For the text-containing cell, return its midpoint in [X, Y] coordinate format. 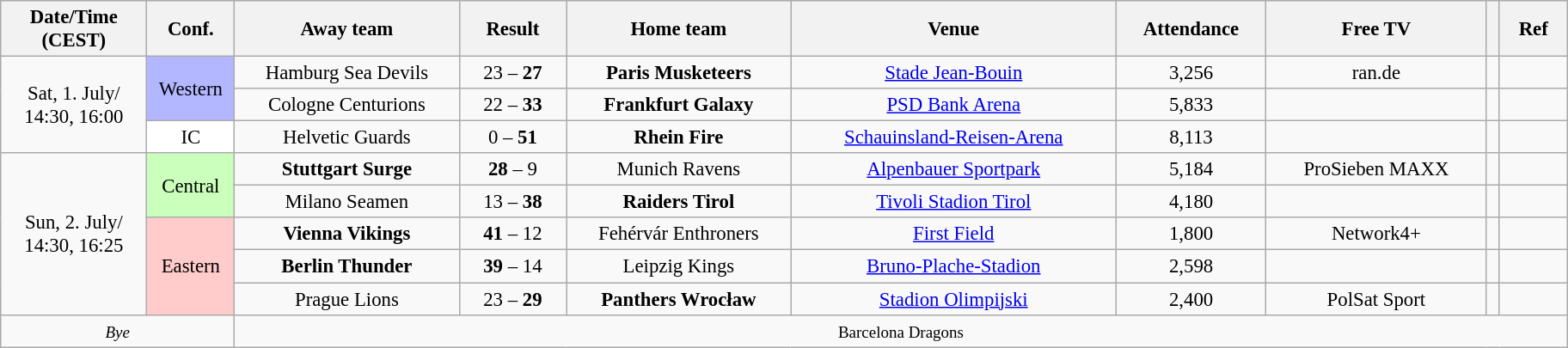
Paris Musketeers [679, 73]
8,113 [1191, 137]
Barcelona Dragons [901, 331]
Stuttgart Surge [347, 169]
2,400 [1191, 299]
13 – 38 [512, 202]
Venue [953, 29]
IC [191, 137]
Date/Time (CEST) [74, 29]
Frankfurt Galaxy [679, 105]
Milano Seamen [347, 202]
Helvetic Guards [347, 137]
Home team [679, 29]
2,598 [1191, 266]
Rhein Fire [679, 137]
Schauinsland-Reisen-Arena [953, 137]
Stadion Olimpijski [953, 299]
4,180 [1191, 202]
PSD Bank Arena [953, 105]
Western [191, 89]
Attendance [1191, 29]
ran.de [1376, 73]
28 – 9 [512, 169]
Prague Lions [347, 299]
Hamburg Sea Devils [347, 73]
Sat, 1. July/14:30, 16:00 [74, 105]
Sun, 2. July/14:30, 16:25 [74, 234]
Conf. [191, 29]
Tivoli Stadion Tirol [953, 202]
Berlin Thunder [347, 266]
Cologne Centurions [347, 105]
Result [512, 29]
Away team [347, 29]
23 – 27 [512, 73]
Bruno-Plache-Stadion [953, 266]
ProSieben MAXX [1376, 169]
41 – 12 [512, 235]
Stade Jean-Bouin [953, 73]
Munich Ravens [679, 169]
First Field [953, 235]
5,184 [1191, 169]
0 – 51 [512, 137]
Panthers Wrocław [679, 299]
Central [191, 186]
Ref [1534, 29]
Leipzig Kings [679, 266]
Bye [118, 331]
3,256 [1191, 73]
23 – 29 [512, 299]
Eastern [191, 266]
39 – 14 [512, 266]
Fehérvár Enthroners [679, 235]
PolSat Sport [1376, 299]
Network4+ [1376, 235]
22 – 33 [512, 105]
Free TV [1376, 29]
Raiders Tirol [679, 202]
1,800 [1191, 235]
Alpenbauer Sportpark [953, 169]
5,833 [1191, 105]
Vienna Vikings [347, 235]
